Determine the [X, Y] coordinate at the center of the cell enclosing the given text.  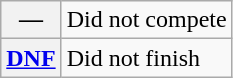
Did not compete [146, 20]
Did not finish [146, 58]
— [31, 20]
DNF [31, 58]
